Detect which cell encompasses the target text, then output its (x, y) center coordinate. 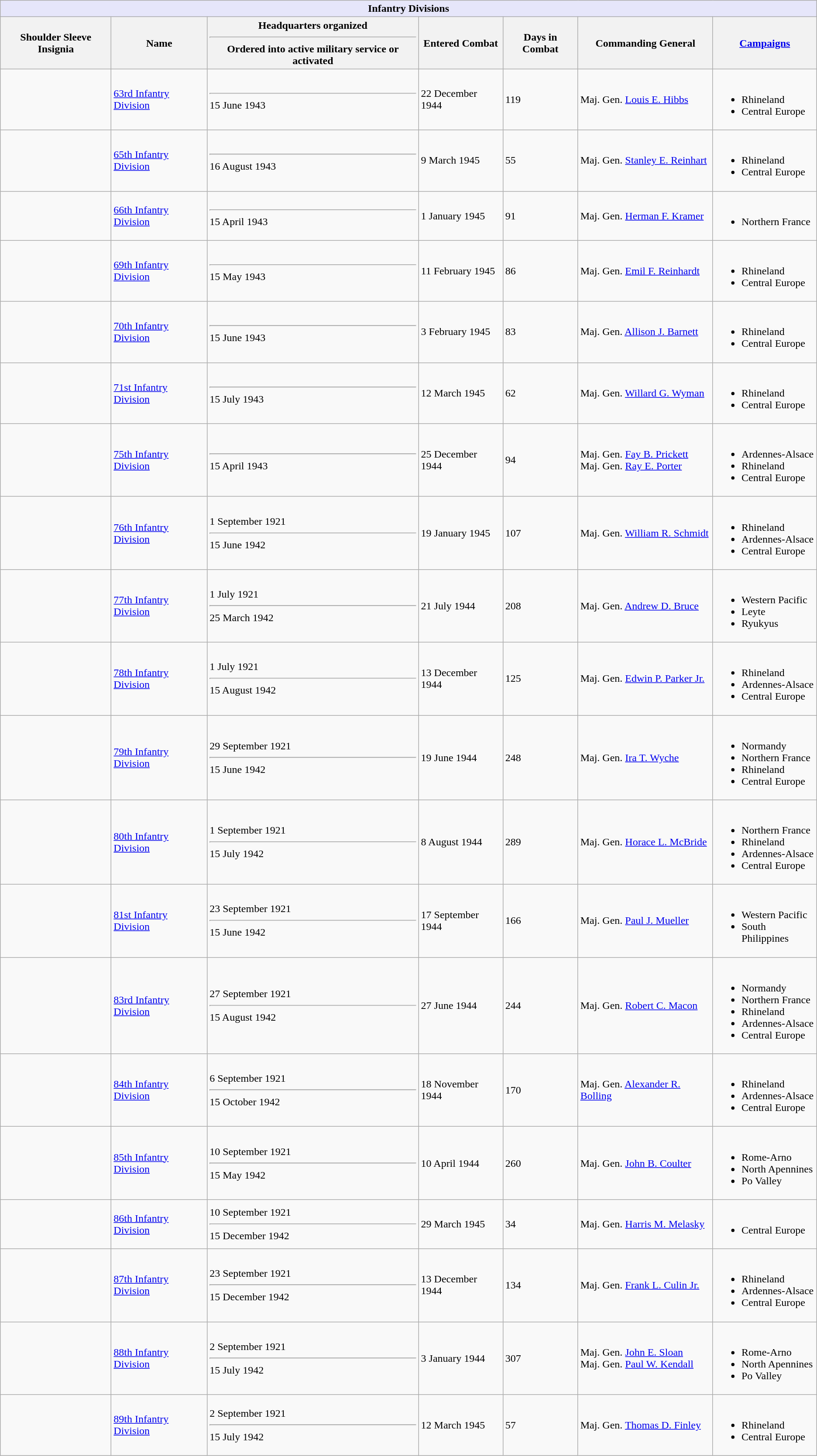
Maj. Gen. Herman F. Kramer (645, 215)
1 September 1921 15 July 1942 (313, 842)
29 September 1921 15 June 1942 (313, 758)
87th Infantry Division (159, 1285)
1 January 1945 (461, 215)
62 (540, 393)
71st Infantry Division (159, 393)
11 February 1945 (461, 271)
Maj. Gen. Stanley E. Reinhart (645, 161)
3 February 1945 (461, 332)
80th Infantry Division (159, 842)
69th Infantry Division (159, 271)
83rd Infantry Division (159, 1006)
NormandyNorthern FranceRhinelandArdennes-AlsaceCentral Europe (765, 1006)
23 September 1921 15 June 1942 (313, 921)
70th Infantry Division (159, 332)
8 August 1944 (461, 842)
65th Infantry Division (159, 161)
66th Infantry Division (159, 215)
Maj. Gen. Paul J. Mueller (645, 921)
16 August 1943 (313, 161)
86 (540, 271)
55 (540, 161)
244 (540, 1006)
Maj. Gen. Frank L. Culin Jr. (645, 1285)
Maj. Gen. Ira T. Wyche (645, 758)
107 (540, 533)
17 September 1944 (461, 921)
10 April 1944 (461, 1163)
Maj. Gen. John B. Coulter (645, 1163)
307 (540, 1358)
166 (540, 921)
34 (540, 1224)
81st Infantry Division (159, 921)
1 July 1921 15 August 1942 (313, 679)
86th Infantry Division (159, 1224)
170 (540, 1090)
75th Infantry Division (159, 460)
94 (540, 460)
208 (540, 605)
Entered Combat (461, 43)
18 November 1944 (461, 1090)
19 June 1944 (461, 758)
9 March 1945 (461, 161)
Name (159, 43)
10 September 1921 15 May 1942 (313, 1163)
Headquarters organized Ordered into active military service or activated (313, 43)
79th Infantry Division (159, 758)
29 March 1945 (461, 1224)
134 (540, 1285)
78th Infantry Division (159, 679)
Maj. Gen. Thomas D. Finley (645, 1425)
22 December 1944 (461, 99)
23 September 1921 15 December 1942 (313, 1285)
27 June 1944 (461, 1006)
Maj. Gen. Allison J. Barnett (645, 332)
Maj. Gen. Fay B. PrickettMaj. Gen. Ray E. Porter (645, 460)
Maj. Gen. Edwin P. Parker Jr. (645, 679)
Days in Combat (540, 43)
10 September 1921 15 December 1942 (313, 1224)
15 May 1943 (313, 271)
Western PacificLeyteRyukyus (765, 605)
Maj. Gen. Andrew D. Bruce (645, 605)
Maj. Gen. Harris M. Melasky (645, 1224)
Maj. Gen. Alexander R. Bolling (645, 1090)
Maj. Gen. William R. Schmidt (645, 533)
25 December 1944 (461, 460)
Campaigns (765, 43)
1 September 1921 15 June 1942 (313, 533)
76th Infantry Division (159, 533)
91 (540, 215)
63rd Infantry Division (159, 99)
Maj. Gen. Louis E. Hibbs (645, 99)
57 (540, 1425)
88th Infantry Division (159, 1358)
Commanding General (645, 43)
Maj. Gen. Robert C. Macon (645, 1006)
6 September 1921 15 October 1942 (313, 1090)
3 January 1944 (461, 1358)
27 September 1921 15 August 1942 (313, 1006)
289 (540, 842)
19 January 1945 (461, 533)
21 July 1944 (461, 605)
85th Infantry Division (159, 1163)
248 (540, 758)
Ardennes-AlsaceRhinelandCentral Europe (765, 460)
Northern FranceRhinelandArdennes-AlsaceCentral Europe (765, 842)
77th Infantry Division (159, 605)
Infantry Divisions (408, 9)
NormandyNorthern FranceRhinelandCentral Europe (765, 758)
89th Infantry Division (159, 1425)
260 (540, 1163)
84th Infantry Division (159, 1090)
Maj. Gen. Emil F. Reinhardt (645, 271)
Maj. Gen. John E. SloanMaj. Gen. Paul W. Kendall (645, 1358)
15 July 1943 (313, 393)
Maj. Gen. Horace L. McBride (645, 842)
Western PacificSouth Philippines (765, 921)
83 (540, 332)
119 (540, 99)
Northern France (765, 215)
Maj. Gen. Willard G. Wyman (645, 393)
Central Europe (765, 1224)
Shoulder Sleeve Insignia (56, 43)
125 (540, 679)
1 July 1921 25 March 1942 (313, 605)
